Find where the given text appears and provide that cell's center as (X, Y) coordinate. 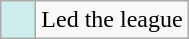
Led the league (112, 20)
